Provide the [x, y] coordinate of the cell's center where the given text is located.  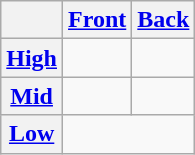
High [32, 58]
Mid [32, 96]
Front [98, 20]
Low [32, 134]
Back [164, 20]
